Scan for the cell matching the given text and deliver its (X, Y) coordinate at center. 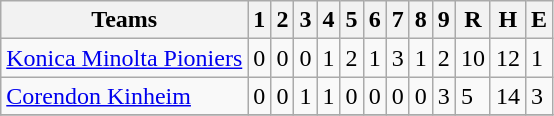
Teams (124, 20)
7 (398, 20)
12 (508, 58)
E (538, 20)
8 (420, 20)
14 (508, 96)
Konica Minolta Pioniers (124, 58)
R (472, 20)
H (508, 20)
10 (472, 58)
4 (328, 20)
Corendon Kinheim (124, 96)
9 (444, 20)
6 (374, 20)
